Pinpoint the cell where the given text exists, returning its [X, Y] midpoint coordinate. 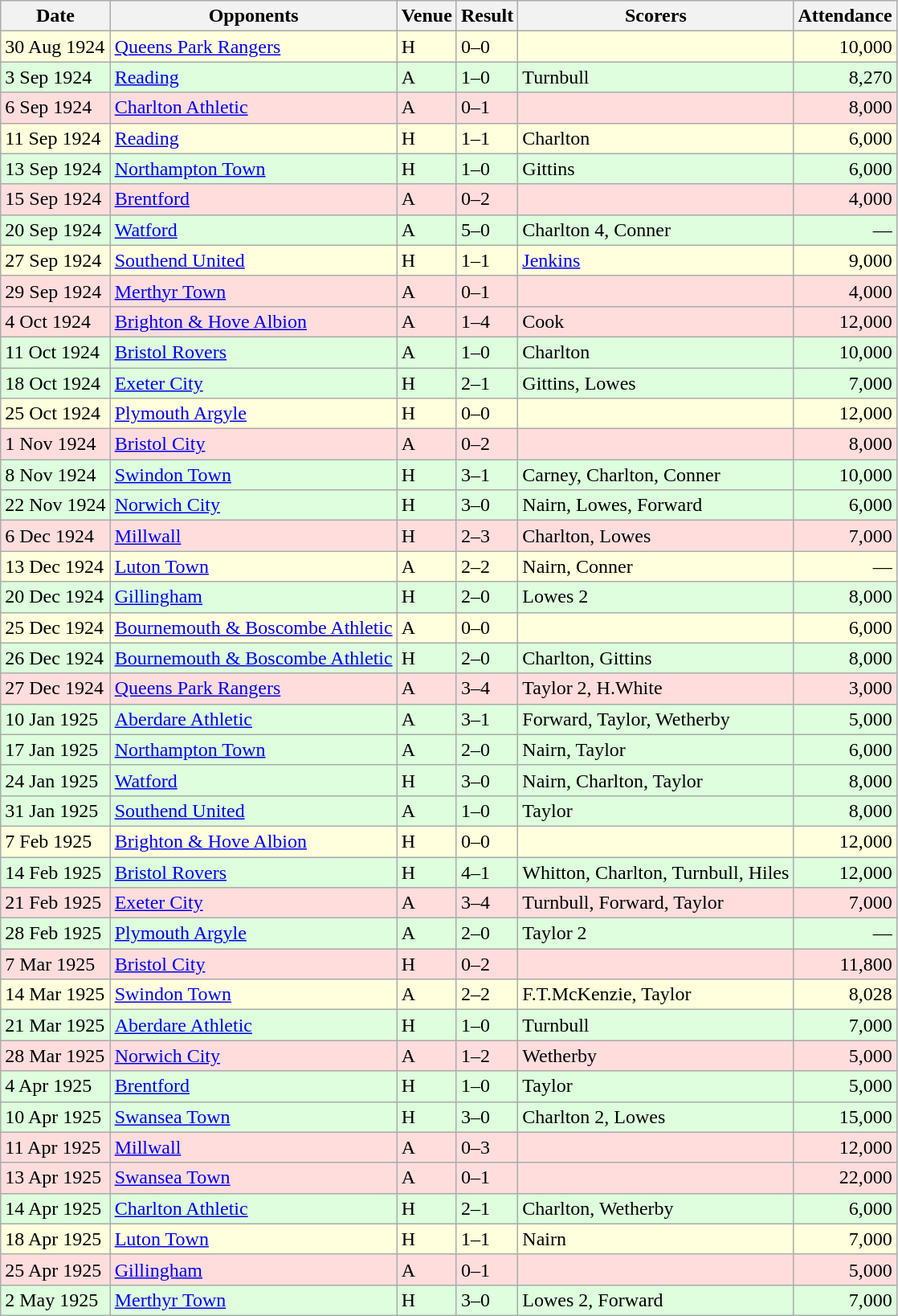
Cook [655, 321]
27 Sep 1924 [55, 260]
3,000 [845, 689]
0–3 [487, 1147]
22 Nov 1924 [55, 505]
Nairn [655, 1239]
Opponents [254, 16]
Venue [427, 16]
Taylor 2, H.White [655, 689]
11 Sep 1924 [55, 138]
Attendance [845, 16]
Charlton, Wetherby [655, 1208]
8,028 [845, 995]
Nairn, Taylor [655, 750]
Charlton 2, Lowes [655, 1117]
Scorers [655, 16]
7 Feb 1925 [55, 841]
25 Dec 1924 [55, 627]
6 Dec 1924 [55, 536]
15,000 [845, 1117]
Forward, Taylor, Wetherby [655, 719]
1–4 [487, 321]
13 Dec 1924 [55, 566]
7 Mar 1925 [55, 964]
27 Dec 1924 [55, 689]
Carney, Charlton, Conner [655, 475]
14 Mar 1925 [55, 995]
Lowes 2 [655, 597]
25 Apr 1925 [55, 1269]
26 Dec 1924 [55, 658]
9,000 [845, 260]
3 Sep 1924 [55, 77]
22,000 [845, 1178]
Taylor 2 [655, 934]
17 Jan 1925 [55, 750]
Nairn, Charlton, Taylor [655, 780]
24 Jan 1925 [55, 780]
10 Apr 1925 [55, 1117]
21 Feb 1925 [55, 903]
8 Nov 1924 [55, 475]
11 Apr 1925 [55, 1147]
8,270 [845, 77]
29 Sep 1924 [55, 291]
20 Dec 1924 [55, 597]
2–3 [487, 536]
30 Aug 1924 [55, 47]
Charlton, Lowes [655, 536]
Turnbull, Forward, Taylor [655, 903]
1–2 [487, 1056]
Nairn, Conner [655, 566]
28 Feb 1925 [55, 934]
14 Apr 1925 [55, 1208]
6 Sep 1924 [55, 108]
4–1 [487, 872]
14 Feb 1925 [55, 872]
F.T.McKenzie, Taylor [655, 995]
15 Sep 1924 [55, 199]
11 Oct 1924 [55, 352]
18 Oct 1924 [55, 383]
13 Sep 1924 [55, 169]
21 Mar 1925 [55, 1025]
11,800 [845, 964]
1 Nov 1924 [55, 444]
Charlton 4, Conner [655, 230]
2 May 1925 [55, 1300]
Whitton, Charlton, Turnbull, Hiles [655, 872]
5–0 [487, 230]
Gittins [655, 169]
Charlton, Gittins [655, 658]
Result [487, 16]
4 Apr 1925 [55, 1086]
10 Jan 1925 [55, 719]
18 Apr 1925 [55, 1239]
Gittins, Lowes [655, 383]
4 Oct 1924 [55, 321]
28 Mar 1925 [55, 1056]
13 Apr 1925 [55, 1178]
Wetherby [655, 1056]
Jenkins [655, 260]
31 Jan 1925 [55, 811]
Lowes 2, Forward [655, 1300]
Date [55, 16]
25 Oct 1924 [55, 414]
Nairn, Lowes, Forward [655, 505]
20 Sep 1924 [55, 230]
